Scan for the cell matching the given text and deliver its (x, y) coordinate at center. 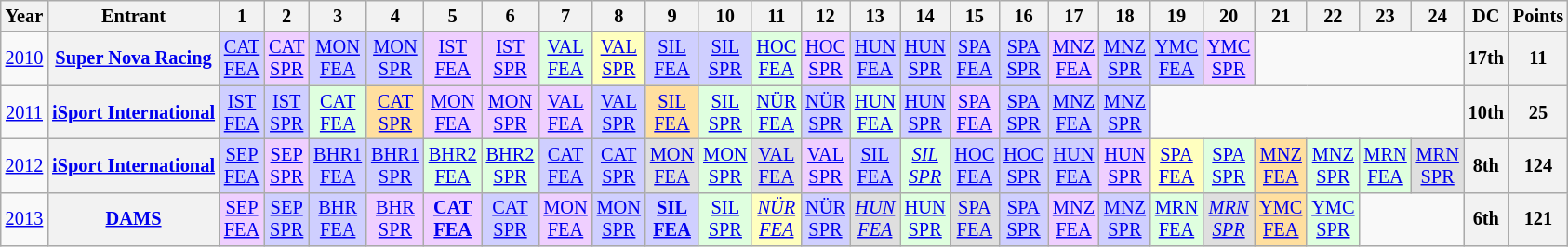
Entrant (134, 16)
16 (1023, 16)
124 (1538, 165)
14 (925, 16)
6 (511, 16)
5 (453, 16)
DAMS (134, 219)
10 (725, 16)
8th (1486, 165)
BHR2SPR (511, 165)
21 (1281, 16)
BHR1FEA (338, 165)
9 (671, 16)
19 (1176, 16)
6th (1486, 219)
2012 (24, 165)
3 (338, 16)
2 (286, 16)
15 (975, 16)
13 (875, 16)
1 (242, 16)
121 (1538, 219)
2013 (24, 219)
12 (826, 16)
22 (1333, 16)
BHRFEA (338, 219)
24 (1438, 16)
7 (565, 16)
Year (24, 16)
17 (1073, 16)
BHR2FEA (453, 165)
25 (1538, 112)
2010 (24, 58)
2011 (24, 112)
Points (1538, 16)
10th (1486, 112)
4 (395, 16)
23 (1385, 16)
18 (1125, 16)
8 (619, 16)
17th (1486, 58)
Super Nova Racing (134, 58)
DC (1486, 16)
BHRSPR (395, 219)
BHR1SPR (395, 165)
20 (1229, 16)
